Capture the cell that displays the provided text and extract its (x, y) central coordinate. 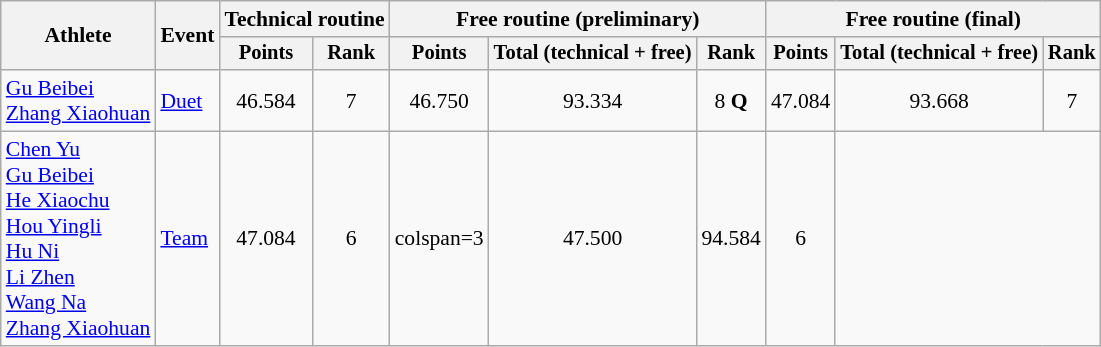
46.750 (440, 100)
94.584 (730, 239)
colspan=3 (440, 239)
93.668 (939, 100)
Team (187, 239)
Free routine (preliminary) (578, 19)
Duet (187, 100)
47.500 (593, 239)
8 Q (730, 100)
Gu BeibeiZhang Xiaohuan (78, 100)
93.334 (593, 100)
46.584 (266, 100)
Athlete (78, 36)
Technical routine (304, 19)
Chen YuGu BeibeiHe XiaochuHou YingliHu NiLi Zhen Wang NaZhang Xiaohuan (78, 239)
Free routine (final) (934, 19)
Event (187, 36)
